Capture the cell that displays the provided text and extract its [X, Y] central coordinate. 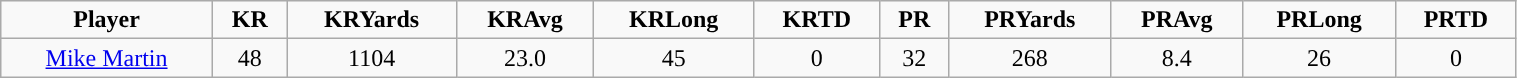
26 [1318, 58]
32 [914, 58]
KR [250, 20]
PRAvg [1176, 20]
KRYards [372, 20]
KRAvg [525, 20]
1104 [372, 58]
Player [107, 20]
KRLong [674, 20]
KRTD [818, 20]
PRLong [1318, 20]
45 [674, 58]
Mike Martin [107, 58]
268 [1030, 58]
PRTD [1456, 20]
48 [250, 58]
PRYards [1030, 20]
8.4 [1176, 58]
23.0 [525, 58]
PR [914, 20]
